For the text-containing cell, return its midpoint in [x, y] coordinate format. 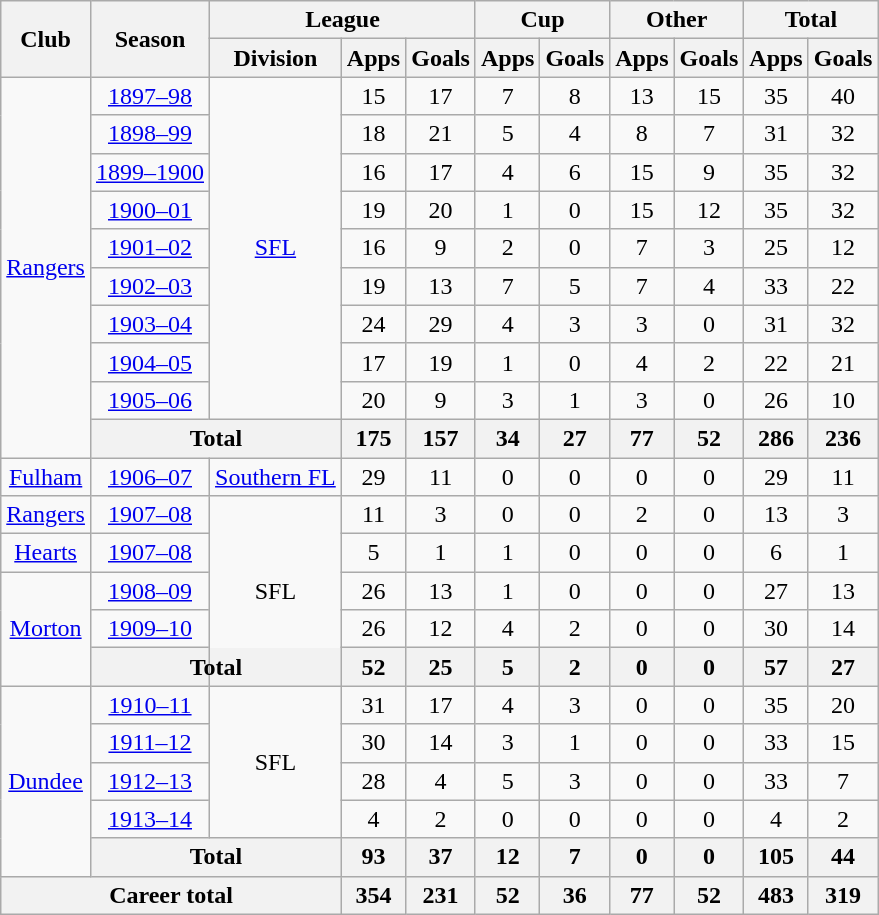
1901–02 [150, 248]
1911–12 [150, 743]
44 [843, 857]
1913–14 [150, 819]
319 [843, 895]
Club [46, 39]
1903–04 [150, 324]
1904–05 [150, 362]
34 [507, 438]
236 [843, 438]
157 [441, 438]
Cup [542, 20]
1902–03 [150, 286]
Dundee [46, 781]
286 [776, 438]
37 [441, 857]
1909–10 [150, 629]
175 [373, 438]
1910–11 [150, 705]
1898–99 [150, 134]
Morton [46, 629]
Other [677, 20]
10 [843, 400]
1906–07 [150, 477]
36 [575, 895]
93 [373, 857]
Southern FL [276, 477]
1899–1900 [150, 172]
24 [373, 324]
57 [776, 667]
18 [373, 134]
Division [276, 58]
Season [150, 39]
231 [441, 895]
League [343, 20]
354 [373, 895]
Hearts [46, 553]
1908–09 [150, 591]
1912–13 [150, 781]
28 [373, 781]
Fulham [46, 477]
Career total [172, 895]
1905–06 [150, 400]
483 [776, 895]
1897–98 [150, 96]
105 [776, 857]
40 [843, 96]
1900–01 [150, 210]
